From the cell containing the given text, extract its center point as (X, Y) coordinate. 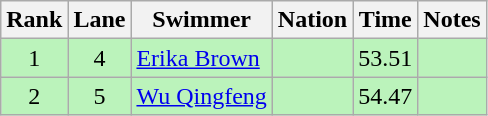
Time (386, 20)
54.47 (386, 96)
4 (100, 58)
2 (34, 96)
Wu Qingfeng (202, 96)
53.51 (386, 58)
Notes (452, 20)
Rank (34, 20)
Nation (312, 20)
Lane (100, 20)
5 (100, 96)
Swimmer (202, 20)
Erika Brown (202, 58)
1 (34, 58)
